Capture the cell that displays the provided text and extract its (X, Y) central coordinate. 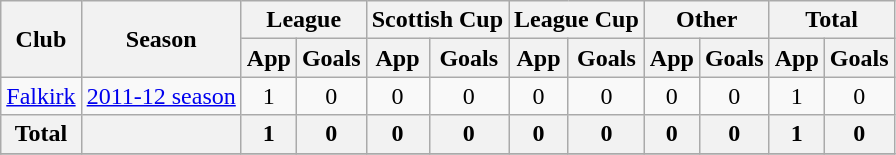
Season (161, 39)
Scottish Cup (437, 20)
2011-12 season (161, 96)
League (304, 20)
League Cup (577, 20)
Other (706, 20)
Falkirk (41, 96)
Club (41, 39)
